Determine the [x, y] coordinate at the center of the cell enclosing the given text.  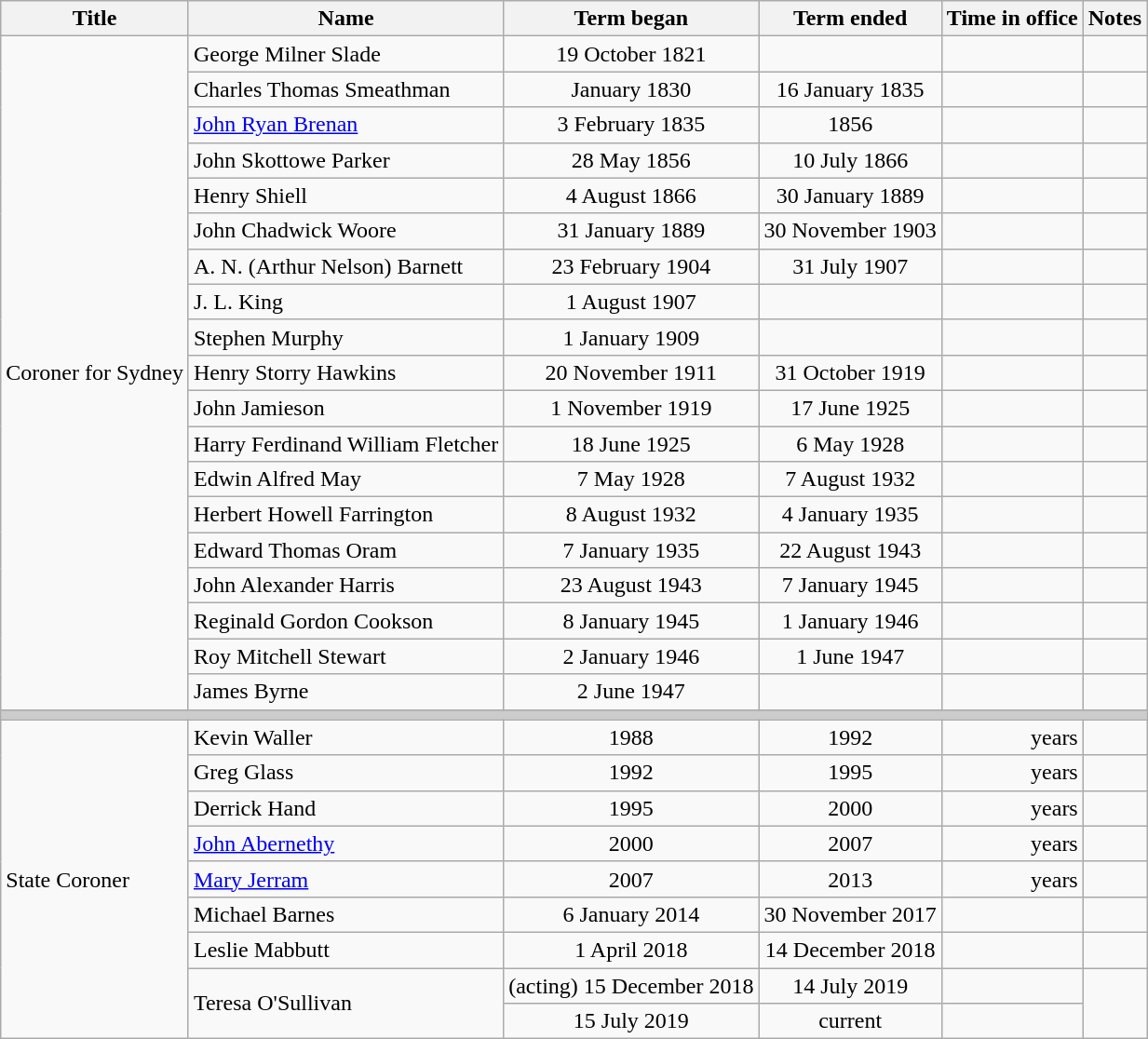
23 August 1943 [631, 586]
Time in office [1012, 19]
(acting) 15 December 2018 [631, 986]
28 May 1856 [631, 160]
2 June 1947 [631, 692]
Derrick Hand [345, 808]
10 July 1866 [850, 160]
8 January 1945 [631, 621]
John Alexander Harris [345, 586]
4 January 1935 [850, 515]
7 January 1935 [631, 550]
Notes [1114, 19]
Title [95, 19]
1 January 1946 [850, 621]
17 June 1925 [850, 408]
Henry Storry Hawkins [345, 372]
Charles Thomas Smeathman [345, 89]
20 November 1911 [631, 372]
State Coroner [95, 879]
John Jamieson [345, 408]
Leslie Mabbutt [345, 950]
30 January 1889 [850, 196]
1856 [850, 125]
1988 [631, 737]
Michael Barnes [345, 914]
22 August 1943 [850, 550]
2 January 1946 [631, 656]
14 December 2018 [850, 950]
30 November 2017 [850, 914]
Kevin Waller [345, 737]
John Ryan Brenan [345, 125]
J. L. King [345, 302]
6 May 1928 [850, 444]
John Abernethy [345, 843]
3 February 1835 [631, 125]
30 November 1903 [850, 231]
Coroner for Sydney [95, 372]
1 April 2018 [631, 950]
7 January 1945 [850, 586]
current [850, 1021]
Greg Glass [345, 773]
Stephen Murphy [345, 337]
15 July 2019 [631, 1021]
Name [345, 19]
31 July 1907 [850, 266]
1 June 1947 [850, 656]
Henry Shiell [345, 196]
4 August 1866 [631, 196]
1 August 1907 [631, 302]
1 November 1919 [631, 408]
Herbert Howell Farrington [345, 515]
16 January 1835 [850, 89]
19 October 1821 [631, 54]
6 January 2014 [631, 914]
Teresa O'Sullivan [345, 1004]
Edwin Alfred May [345, 479]
8 August 1932 [631, 515]
Edward Thomas Oram [345, 550]
1 January 1909 [631, 337]
George Milner Slade [345, 54]
Term ended [850, 19]
18 June 1925 [631, 444]
Reginald Gordon Cookson [345, 621]
7 May 1928 [631, 479]
Harry Ferdinand William Fletcher [345, 444]
23 February 1904 [631, 266]
31 January 1889 [631, 231]
Roy Mitchell Stewart [345, 656]
2013 [850, 879]
14 July 2019 [850, 986]
Mary Jerram [345, 879]
7 August 1932 [850, 479]
Term began [631, 19]
John Chadwick Woore [345, 231]
A. N. (Arthur Nelson) Barnett [345, 266]
January 1830 [631, 89]
John Skottowe Parker [345, 160]
31 October 1919 [850, 372]
James Byrne [345, 692]
